Return the (X, Y) coordinate for the center point of the cell that contains the specified text.  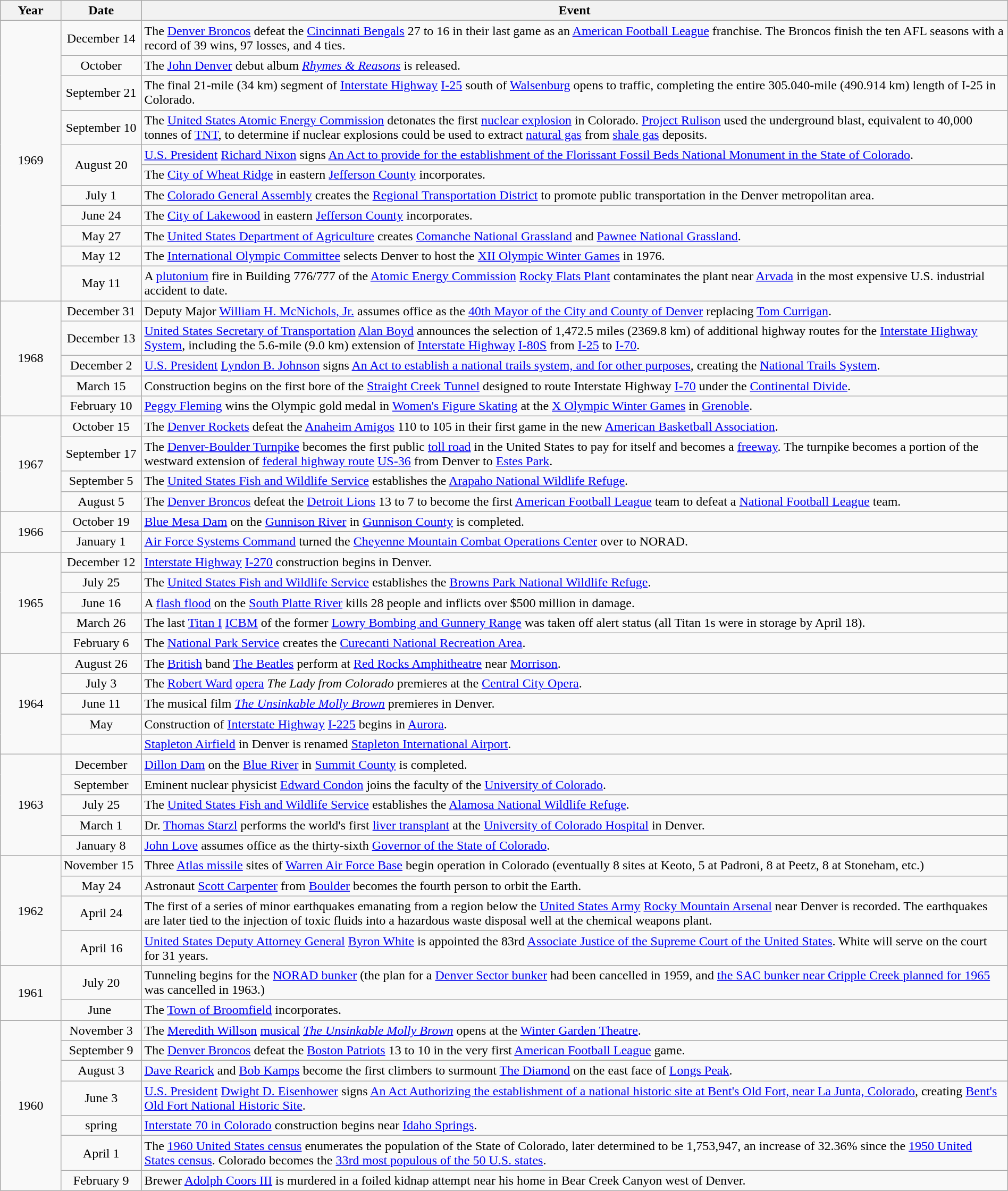
May 24 (101, 886)
August 20 (101, 165)
Event (574, 11)
Eminent nuclear physicist Edward Condon joins the faculty of the University of Colorado. (574, 785)
Year (31, 11)
June 3 (101, 1098)
1960 (31, 1105)
September 9 (101, 1051)
February 6 (101, 643)
August 5 (101, 501)
February 9 (101, 1180)
Dave Rearick and Bob Kamps become the first climbers to surmount The Diamond on the east face of Longs Peak. (574, 1071)
The City of Wheat Ridge in eastern Jefferson County incorporates. (574, 175)
June 24 (101, 215)
The United States Fish and Wildlife Service establishes the Browns Park National Wildlife Refuge. (574, 582)
April 1 (101, 1153)
1961 (31, 992)
The United States Fish and Wildlife Service establishes the Alamosa National Wildlife Refuge. (574, 805)
September 5 (101, 481)
February 10 (101, 406)
January 1 (101, 542)
March 15 (101, 386)
The Robert Ward opera The Lady from Colorado premieres at the Central City Opera. (574, 684)
July 3 (101, 684)
May (101, 724)
1965 (31, 602)
June 16 (101, 602)
September (101, 785)
December 14 (101, 38)
The Town of Broomfield incorporates. (574, 1010)
1963 (31, 805)
December 12 (101, 562)
spring (101, 1126)
The United States Department of Agriculture creates Comanche National Grassland and Pawnee National Grassland. (574, 236)
July 20 (101, 983)
September 17 (101, 454)
1969 (31, 161)
Astronaut Scott Carpenter from Boulder becomes the fourth person to orbit the Earth. (574, 886)
June (101, 1010)
October 19 (101, 522)
The Denver Broncos defeat the Boston Patriots 13 to 10 in the very first American Football League game. (574, 1051)
Brewer Adolph Coors III is murdered in a foiled kidnap attempt near his home in Bear Creek Canyon west of Denver. (574, 1180)
March 1 (101, 825)
John Love assumes office as the thirty-sixth Governor of the State of Colorado. (574, 845)
Date (101, 11)
January 8 (101, 845)
The National Park Service creates the Curecanti National Recreation Area. (574, 643)
1964 (31, 703)
September 10 (101, 128)
1967 (31, 464)
April 16 (101, 947)
The Denver Rockets defeat the Anaheim Amigos 110 to 105 in their first game in the new American Basketball Association. (574, 426)
Interstate Highway I-270 construction begins in Denver. (574, 562)
Blue Mesa Dam on the Gunnison River in Gunnison County is completed. (574, 522)
1968 (31, 358)
March 26 (101, 623)
Interstate 70 in Colorado construction begins near Idaho Springs. (574, 1126)
Stapleton Airfield in Denver is renamed Stapleton International Airport. (574, 744)
May 12 (101, 256)
Dillon Dam on the Blue River in Summit County is completed. (574, 765)
Construction of Interstate Highway I-225 begins in Aurora. (574, 724)
Air Force Systems Command turned the Cheyenne Mountain Combat Operations Center over to NORAD. (574, 542)
Peggy Fleming wins the Olympic gold medal in Women's Figure Skating at the X Olympic Winter Games in Grenoble. (574, 406)
The John Denver debut album Rhymes & Reasons is released. (574, 65)
1962 (31, 910)
The last Titan I ICBM of the former Lowry Bombing and Gunnery Range was taken off alert status (all Titan 1s were in storage by April 18). (574, 623)
November 15 (101, 866)
April 24 (101, 913)
December 13 (101, 338)
December 2 (101, 366)
May 11 (101, 283)
Construction begins on the first bore of the Straight Creek Tunnel designed to route Interstate Highway I-70 under the Continental Divide. (574, 386)
December (101, 765)
1966 (31, 532)
The International Olympic Committee selects Denver to host the XII Olympic Winter Games in 1976. (574, 256)
The British band The Beatles perform at Red Rocks Amphitheatre near Morrison. (574, 663)
The Colorado General Assembly creates the Regional Transportation District to promote public transportation in the Denver metropolitan area. (574, 195)
The Denver Broncos defeat the Detroit Lions 13 to 7 to become the first American Football League team to defeat a National Football League team. (574, 501)
The Meredith Willson musical The Unsinkable Molly Brown opens at the Winter Garden Theatre. (574, 1030)
The United States Fish and Wildlife Service establishes the Arapaho National Wildlife Refuge. (574, 481)
September 21 (101, 93)
August 3 (101, 1071)
The City of Lakewood in eastern Jefferson County incorporates. (574, 215)
Dr. Thomas Starzl performs the world's first liver transplant at the University of Colorado Hospital in Denver. (574, 825)
October (101, 65)
August 26 (101, 663)
The musical film The Unsinkable Molly Brown premieres in Denver. (574, 704)
May 27 (101, 236)
Deputy Major William H. McNichols, Jr. assumes office as the 40th Mayor of the City and County of Denver replacing Tom Currigan. (574, 311)
U.S. President Richard Nixon signs An Act to provide for the establishment of the Florissant Fossil Beds National Monument in the State of Colorado. (574, 155)
A flash flood on the South Platte River kills 28 people and inflicts over $500 million in damage. (574, 602)
November 3 (101, 1030)
June 11 (101, 704)
December 31 (101, 311)
U.S. President Lyndon B. Johnson signs An Act to establish a national trails system, and for other purposes, creating the National Trails System. (574, 366)
October 15 (101, 426)
July 1 (101, 195)
